For the text-containing cell, return its midpoint in [x, y] coordinate format. 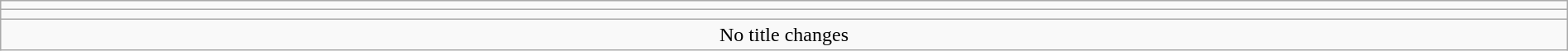
No title changes [784, 35]
